Capture the cell that displays the provided text and extract its (x, y) central coordinate. 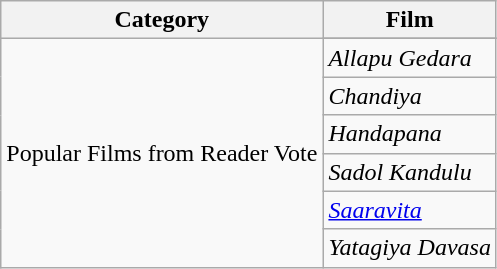
Yatagiya Davasa (410, 248)
Popular Films from Reader Vote (162, 153)
Film (410, 20)
Handapana (410, 134)
Chandiya (410, 96)
Allapu Gedara (410, 58)
Sadol Kandulu (410, 172)
Saaravita (410, 210)
Category (162, 20)
